Output the (x, y) coordinate of the center of the cell containing the given text.  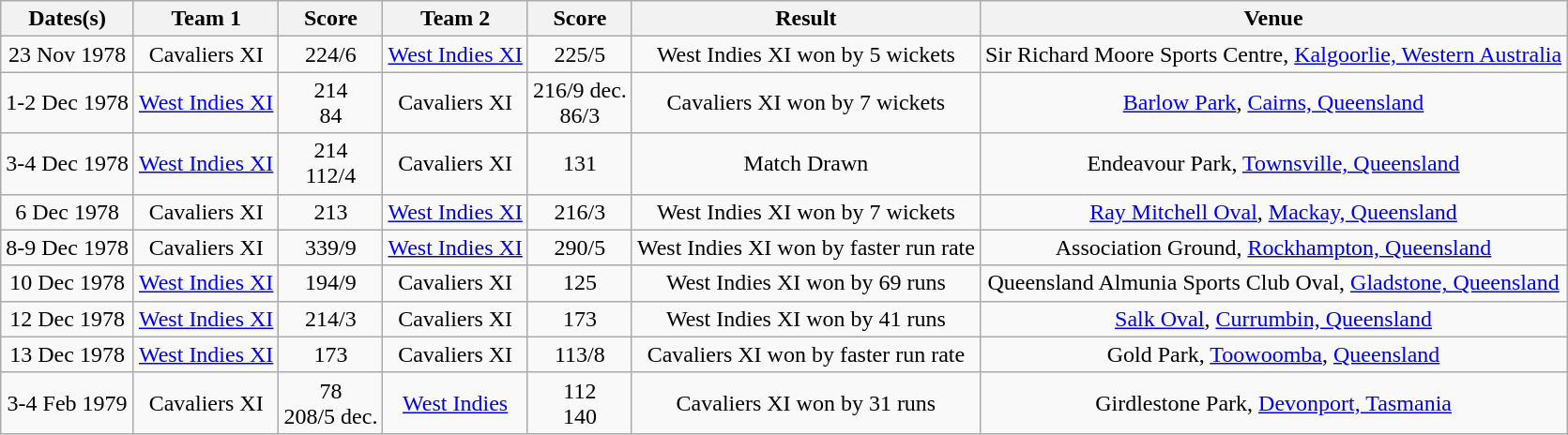
131 (580, 163)
Result (805, 19)
214112/4 (330, 163)
Cavaliers XI won by faster run rate (805, 354)
West Indies XI won by 5 wickets (805, 54)
214/3 (330, 319)
Match Drawn (805, 163)
290/5 (580, 247)
Team 1 (206, 19)
Queensland Almunia Sports Club Oval, Gladstone, Queensland (1272, 283)
Endeavour Park, Townsville, Queensland (1272, 163)
10 Dec 1978 (68, 283)
12 Dec 1978 (68, 319)
3-4 Dec 1978 (68, 163)
Sir Richard Moore Sports Centre, Kalgoorlie, Western Australia (1272, 54)
Team 2 (455, 19)
Association Ground, Rockhampton, Queensland (1272, 247)
West Indies XI won by 41 runs (805, 319)
21484 (330, 103)
3-4 Feb 1979 (68, 403)
Girdlestone Park, Devonport, Tasmania (1272, 403)
Dates(s) (68, 19)
23 Nov 1978 (68, 54)
Cavaliers XI won by 31 runs (805, 403)
1-2 Dec 1978 (68, 103)
339/9 (330, 247)
13 Dec 1978 (68, 354)
224/6 (330, 54)
213 (330, 212)
Venue (1272, 19)
Barlow Park, Cairns, Queensland (1272, 103)
216/9 dec.86/3 (580, 103)
West Indies XI won by 7 wickets (805, 212)
216/3 (580, 212)
Ray Mitchell Oval, Mackay, Queensland (1272, 212)
78208/5 dec. (330, 403)
225/5 (580, 54)
Gold Park, Toowoomba, Queensland (1272, 354)
8-9 Dec 1978 (68, 247)
125 (580, 283)
West Indies XI won by faster run rate (805, 247)
194/9 (330, 283)
West Indies XI won by 69 runs (805, 283)
6 Dec 1978 (68, 212)
West Indies (455, 403)
113/8 (580, 354)
112140 (580, 403)
Cavaliers XI won by 7 wickets (805, 103)
Salk Oval, Currumbin, Queensland (1272, 319)
